Output the (x, y) coordinate of the center of the cell containing the given text.  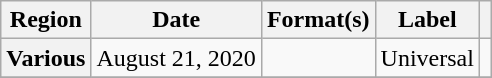
Format(s) (318, 20)
August 21, 2020 (176, 58)
Region (46, 20)
Date (176, 20)
Various (46, 58)
Label (427, 20)
Universal (427, 58)
